Extract the [x, y] coordinate from the center of the cell holding the provided text.  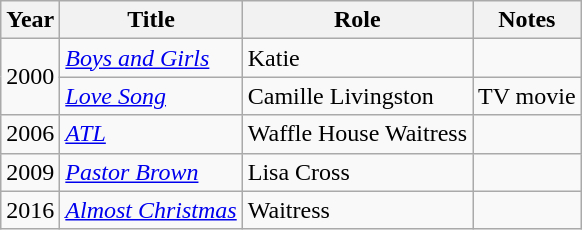
Waffle House Waitress [357, 134]
2016 [30, 210]
2006 [30, 134]
Boys and Girls [151, 58]
Katie [357, 58]
2009 [30, 172]
Year [30, 20]
Title [151, 20]
Notes [526, 20]
Role [357, 20]
ATL [151, 134]
Lisa Cross [357, 172]
Waitress [357, 210]
Camille Livingston [357, 96]
Almost Christmas [151, 210]
Pastor Brown [151, 172]
Love Song [151, 96]
TV movie [526, 96]
2000 [30, 77]
